Return (x, y) of the center of cell containing provided text 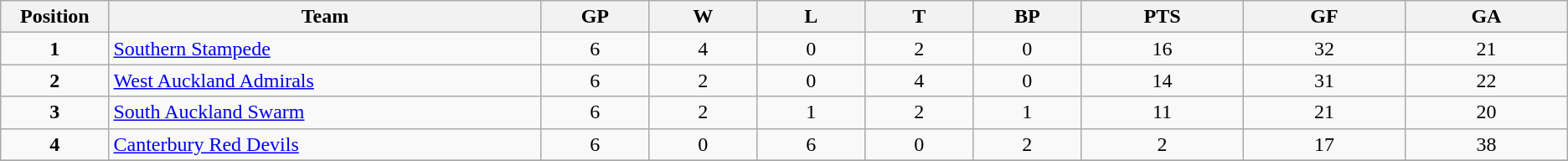
32 (1323, 49)
Canterbury Red Devils (325, 144)
20 (1487, 112)
GP (595, 17)
38 (1487, 144)
Southern Stampede (325, 49)
South Auckland Swarm (325, 112)
T (920, 17)
16 (1163, 49)
3 (55, 112)
BP (1027, 17)
Team (325, 17)
11 (1163, 112)
W (704, 17)
West Auckland Admirals (325, 80)
GA (1487, 17)
Position (55, 17)
22 (1487, 80)
PTS (1163, 17)
17 (1323, 144)
14 (1163, 80)
31 (1323, 80)
GF (1323, 17)
L (811, 17)
